Provide the [X, Y] coordinate of the cell's center where the given text is located.  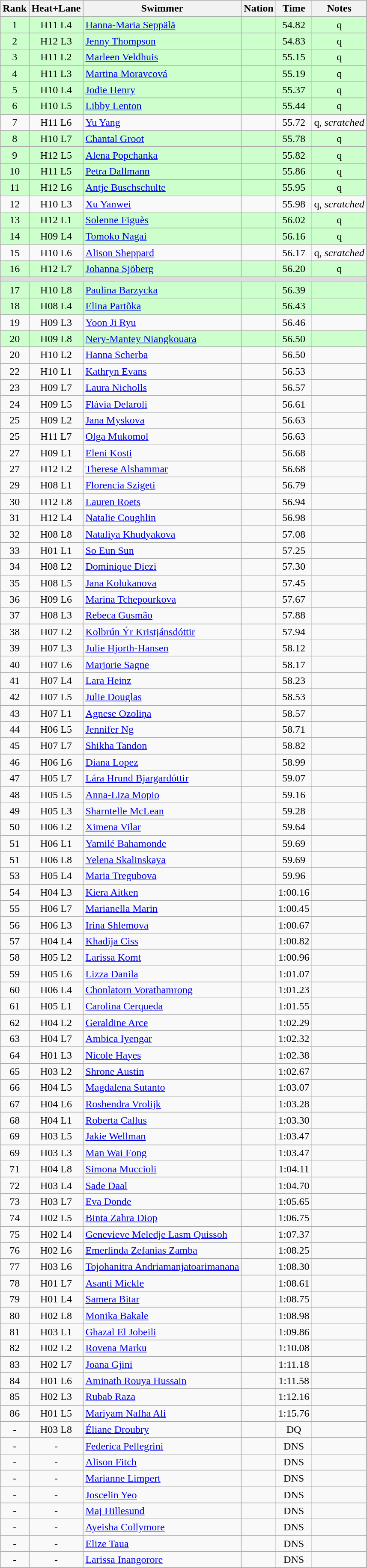
77 [15, 1267]
59.16 [294, 795]
1:07.37 [294, 1234]
Marianella Marin [162, 908]
1:00.45 [294, 908]
Mariyam Nafha Ali [162, 1413]
56.39 [294, 290]
Julie Hjorth-Hansen [162, 648]
83 [15, 1364]
Yoon Ji Ryu [162, 322]
H07 L3 [56, 648]
H10 L3 [56, 204]
55.72 [294, 122]
59.96 [294, 876]
Antje Buschschulte [162, 187]
49 [15, 811]
57.94 [294, 632]
H11 L2 [56, 57]
Roshendra Vrolijk [162, 1104]
H02 L8 [56, 1316]
1:02.29 [294, 1023]
Nery-Mantey Niangkouara [162, 339]
Xu Yanwei [162, 204]
H06 L2 [56, 827]
71 [15, 1169]
8 [15, 139]
H04 L8 [56, 1169]
H01 L1 [56, 550]
Kathryn Evans [162, 371]
H05 L5 [56, 795]
Man Wai Fong [162, 1153]
55.44 [294, 106]
Elize Taua [162, 1544]
Notes [339, 9]
55.78 [294, 139]
1:03.07 [294, 1088]
Ximena Vilar [162, 827]
47 [15, 778]
2 [15, 41]
57.25 [294, 550]
H05 L6 [56, 974]
H11 L6 [56, 122]
38 [15, 632]
53 [15, 876]
Jenny Thompson [162, 41]
Larissa Komt [162, 957]
76 [15, 1251]
1:12.16 [294, 1397]
Lizza Danila [162, 974]
46 [15, 762]
75 [15, 1234]
73 [15, 1201]
55.98 [294, 204]
Genevieve Meledje Lasm Quissoh [162, 1234]
Swimmer [162, 9]
1:11.18 [294, 1364]
1:02.32 [294, 1039]
1:08.25 [294, 1251]
Solenne Figuès [162, 220]
H04 L5 [56, 1088]
Monika Bakale [162, 1316]
H04 L7 [56, 1039]
1:09.86 [294, 1332]
Lauren Roets [162, 502]
H03 L7 [56, 1201]
Rovena Marku [162, 1348]
57.45 [294, 583]
Magdalena Sutanto [162, 1088]
59.07 [294, 778]
30 [15, 502]
58.82 [294, 746]
H11 L4 [56, 25]
61 [15, 1006]
Yu Yang [162, 122]
56.61 [294, 404]
H09 L4 [56, 237]
58.12 [294, 648]
Eva Donde [162, 1201]
55 [15, 908]
63 [15, 1039]
86 [15, 1413]
37 [15, 615]
H09 L8 [56, 339]
Anna-Liza Mopio [162, 795]
Alison Fitch [162, 1462]
H10 L2 [56, 355]
Petra Dallmann [162, 171]
H05 L3 [56, 811]
Chantal Groot [162, 139]
1:08.61 [294, 1283]
Aminath Rouya Hussain [162, 1381]
DQ [294, 1429]
Shrone Austin [162, 1071]
H12 L8 [56, 502]
Natalie Coughlin [162, 518]
85 [15, 1397]
1:08.98 [294, 1316]
58.23 [294, 680]
56.43 [294, 306]
59 [15, 974]
Simona Muccioli [162, 1169]
31 [15, 518]
Time [294, 9]
H12 L2 [56, 469]
H02 L6 [56, 1251]
H05 L1 [56, 1006]
48 [15, 795]
Yelena Skalinskaya [162, 860]
Marjorie Sagne [162, 664]
Emerlinda Zefanias Zamba [162, 1251]
H08 L8 [56, 534]
Maria Tregubova [162, 876]
H02 L7 [56, 1364]
Shikha Tandon [162, 746]
18 [15, 306]
74 [15, 1218]
Tojohanitra Andriamanjatoarimanana [162, 1267]
Rebeca Gusmão [162, 615]
82 [15, 1348]
11 [15, 187]
6 [15, 106]
Florencia Szigeti [162, 485]
Jodie Henry [162, 90]
29 [15, 485]
Agnese Ozoliņa [162, 713]
65 [15, 1071]
Rubab Raza [162, 1397]
57.08 [294, 534]
Geraldine Arce [162, 1023]
56.57 [294, 388]
H01 L6 [56, 1381]
54.83 [294, 41]
84 [15, 1381]
67 [15, 1104]
72 [15, 1185]
Flávia Delaroli [162, 404]
56.98 [294, 518]
H05 L7 [56, 778]
H04 L2 [56, 1023]
Jana Kolukanova [162, 583]
Olga Mukomol [162, 436]
58.53 [294, 697]
43 [15, 713]
55.15 [294, 57]
H04 L1 [56, 1120]
H06 L3 [56, 925]
Heat+Lane [56, 9]
Libby Lenton [162, 106]
Nicole Hayes [162, 1055]
Eleni Kosti [162, 453]
H06 L1 [56, 843]
56.53 [294, 371]
Sade Daal [162, 1185]
66 [15, 1088]
79 [15, 1299]
62 [15, 1023]
H03 L6 [56, 1267]
1:01.55 [294, 1006]
Joscelin Yeo [162, 1495]
56.17 [294, 253]
1:00.82 [294, 941]
H10 L8 [56, 290]
33 [15, 550]
Marleen Veldhuis [162, 57]
H05 L2 [56, 957]
H12 L5 [56, 155]
So Eun Sun [162, 550]
1:03.28 [294, 1104]
Elina Partõka [162, 306]
Chonlatorn Vorathamrong [162, 990]
H07 L7 [56, 746]
H01 L5 [56, 1413]
H03 L5 [56, 1136]
H09 L1 [56, 453]
Carolina Cerqueda [162, 1006]
H03 L4 [56, 1185]
H10 L5 [56, 106]
H01 L7 [56, 1283]
68 [15, 1120]
78 [15, 1283]
58.17 [294, 664]
81 [15, 1332]
80 [15, 1316]
H12 L4 [56, 518]
H06 L7 [56, 908]
Kiera Aitken [162, 892]
42 [15, 697]
Ambica Iyengar [162, 1039]
58.57 [294, 713]
Therese Alshammar [162, 469]
H12 L3 [56, 41]
19 [15, 322]
H08 L2 [56, 567]
Jennifer Ng [162, 730]
Asanti Mickle [162, 1283]
Rank [15, 9]
Khadija Ciss [162, 941]
Roberta Callus [162, 1120]
58.99 [294, 762]
H05 L4 [56, 876]
H07 L6 [56, 664]
H10 L1 [56, 371]
H11 L3 [56, 74]
Ghazal El Jobeili [162, 1332]
H08 L4 [56, 306]
40 [15, 664]
Ayeisha Collymore [162, 1527]
1:08.75 [294, 1299]
H01 L4 [56, 1299]
H01 L3 [56, 1055]
58 [15, 957]
H06 L5 [56, 730]
60 [15, 990]
H09 L7 [56, 388]
H02 L2 [56, 1348]
15 [15, 253]
H04 L6 [56, 1104]
1:02.67 [294, 1071]
1 [15, 25]
1:04.11 [294, 1169]
55.86 [294, 171]
Kolbrún Ýr Kristjánsdóttir [162, 632]
64 [15, 1055]
56.46 [294, 322]
1:00.67 [294, 925]
H03 L2 [56, 1071]
Marina Tchepourkova [162, 599]
Alison Sheppard [162, 253]
H10 L6 [56, 253]
H09 L2 [56, 420]
59.64 [294, 827]
Lára Hrund Bjargardóttir [162, 778]
Alena Popchanka [162, 155]
H03 L1 [56, 1332]
Diana Lopez [162, 762]
35 [15, 583]
1:01.07 [294, 974]
54.82 [294, 25]
10 [15, 171]
55.37 [294, 90]
1:05.65 [294, 1201]
Larissa Inangorore [162, 1560]
H02 L3 [56, 1397]
Laura Nicholls [162, 388]
41 [15, 680]
Maj Hillesund [162, 1511]
59.28 [294, 811]
H03 L3 [56, 1153]
17 [15, 290]
H12 L6 [56, 187]
12 [15, 204]
55.19 [294, 74]
Paulina Barzycka [162, 290]
3 [15, 57]
Irina Shlemova [162, 925]
13 [15, 220]
H02 L4 [56, 1234]
Nation [259, 9]
H12 L1 [56, 220]
H09 L5 [56, 404]
H04 L4 [56, 941]
1:02.38 [294, 1055]
H08 L3 [56, 615]
Federica Pellegrini [162, 1446]
50 [15, 827]
H09 L6 [56, 599]
1:15.76 [294, 1413]
56.02 [294, 220]
5 [15, 90]
Joana Gjini [162, 1364]
1:08.30 [294, 1267]
32 [15, 534]
H06 L4 [56, 990]
H12 L7 [56, 269]
39 [15, 648]
H11 L5 [56, 171]
Éliane Droubry [162, 1429]
57 [15, 941]
Julie Douglas [162, 697]
H10 L7 [56, 139]
24 [15, 404]
Johanna Sjöberg [162, 269]
1:06.75 [294, 1218]
H08 L5 [56, 583]
H09 L3 [56, 322]
55.82 [294, 155]
1:00.16 [294, 892]
1:03.30 [294, 1120]
Hanna-Maria Seppälä [162, 25]
1:00.96 [294, 957]
Nataliya Khudyakova [162, 534]
44 [15, 730]
1:04.70 [294, 1185]
1:01.23 [294, 990]
22 [15, 371]
7 [15, 122]
1:11.58 [294, 1381]
Marianne Limpert [162, 1478]
Jakie Wellman [162, 1136]
H07 L5 [56, 697]
H10 L4 [56, 90]
56.94 [294, 502]
Jana Myskova [162, 420]
55.95 [294, 187]
16 [15, 269]
H07 L2 [56, 632]
Tomoko Nagai [162, 237]
H11 L7 [56, 436]
14 [15, 237]
4 [15, 74]
Sharntelle McLean [162, 811]
H03 L8 [56, 1429]
56 [15, 925]
1:10.08 [294, 1348]
36 [15, 599]
9 [15, 155]
57.67 [294, 599]
34 [15, 567]
H07 L4 [56, 680]
H06 L8 [56, 860]
Yamilé Bahamonde [162, 843]
H08 L1 [56, 485]
57.30 [294, 567]
Martina Moravcová [162, 74]
H02 L5 [56, 1218]
H07 L1 [56, 713]
Samera Bitar [162, 1299]
56.79 [294, 485]
H04 L3 [56, 892]
57.88 [294, 615]
H06 L6 [56, 762]
Dominique Diezi [162, 567]
54 [15, 892]
Hanna Scherba [162, 355]
Lara Heinz [162, 680]
58.71 [294, 730]
56.16 [294, 237]
23 [15, 388]
45 [15, 746]
56.20 [294, 269]
Binta Zahra Diop [162, 1218]
